Capture the cell that displays the provided text and extract its (x, y) central coordinate. 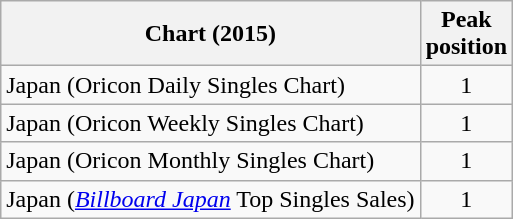
Peakposition (466, 34)
Japan (Oricon Weekly Singles Chart) (210, 123)
Chart (2015) (210, 34)
Japan (Oricon Monthly Singles Chart) (210, 161)
Japan (Oricon Daily Singles Chart) (210, 85)
Japan (Billboard Japan Top Singles Sales) (210, 199)
